Pinpoint the cell where the given text exists, returning its (x, y) midpoint coordinate. 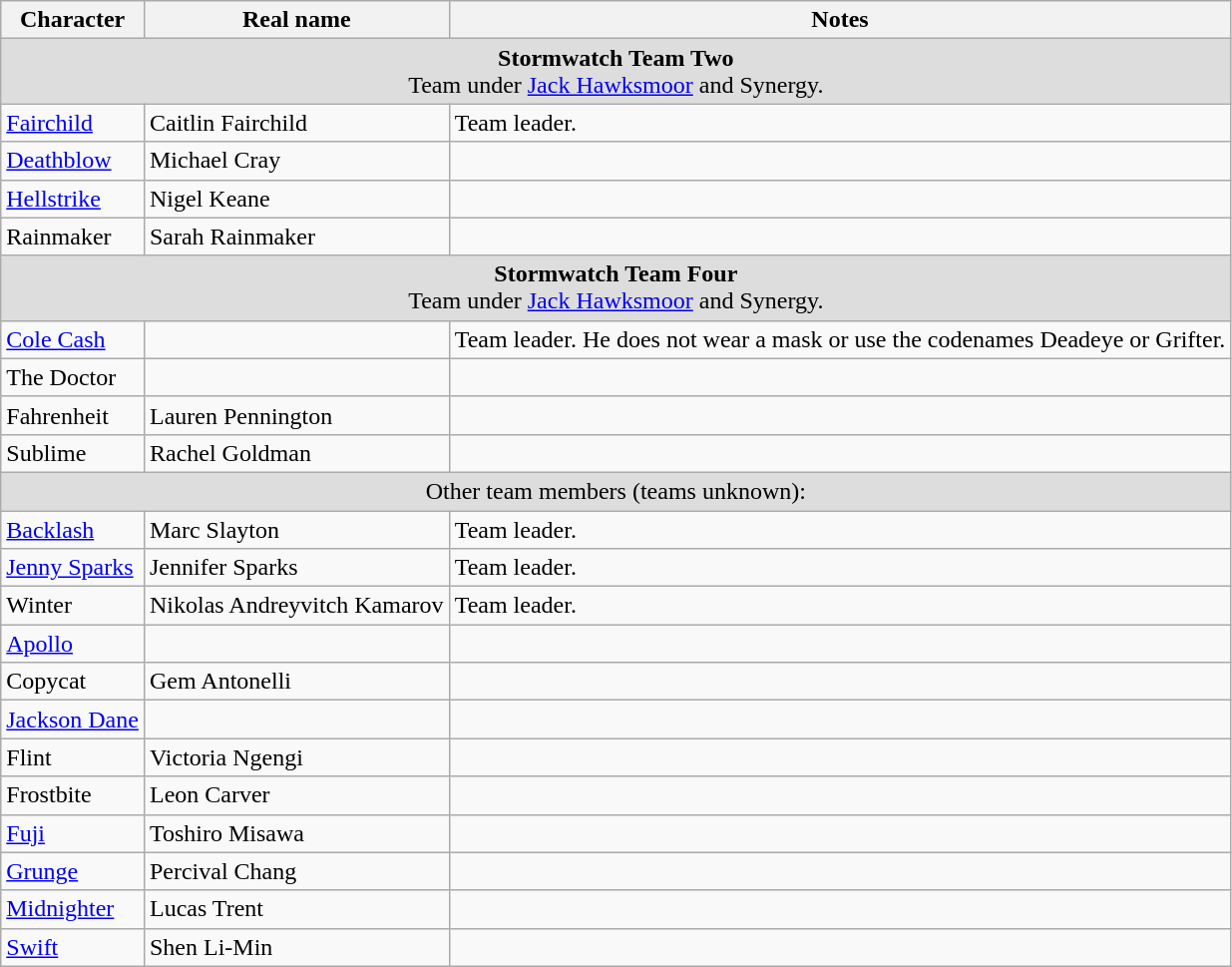
Lauren Pennington (296, 415)
Backlash (73, 530)
Victoria Ngengi (296, 757)
Michael Cray (296, 161)
Notes (840, 20)
Marc Slayton (296, 530)
Stormwatch Team TwoTeam under Jack Hawksmoor and Synergy. (616, 72)
Percival Chang (296, 871)
Character (73, 20)
Sublime (73, 453)
Hellstrike (73, 199)
Frostbite (73, 795)
Apollo (73, 644)
Caitlin Fairchild (296, 123)
Jackson Dane (73, 720)
Shen Li-Min (296, 947)
Midnighter (73, 909)
The Doctor (73, 377)
Real name (296, 20)
Winter (73, 606)
Swift (73, 947)
Copycat (73, 682)
Cole Cash (73, 339)
Fahrenheit (73, 415)
Lucas Trent (296, 909)
Stormwatch Team FourTeam under Jack Hawksmoor and Synergy. (616, 287)
Sarah Rainmaker (296, 237)
Deathblow (73, 161)
Nigel Keane (296, 199)
Jenny Sparks (73, 568)
Other team members (teams unknown): (616, 491)
Team leader. He does not wear a mask or use the codenames Deadeye or Grifter. (840, 339)
Leon Carver (296, 795)
Flint (73, 757)
Jennifer Sparks (296, 568)
Toshiro Misawa (296, 833)
Gem Antonelli (296, 682)
Rachel Goldman (296, 453)
Grunge (73, 871)
Nikolas Andreyvitch Kamarov (296, 606)
Rainmaker (73, 237)
Fairchild (73, 123)
Fuji (73, 833)
